Capture the cell that displays the provided text and extract its (X, Y) central coordinate. 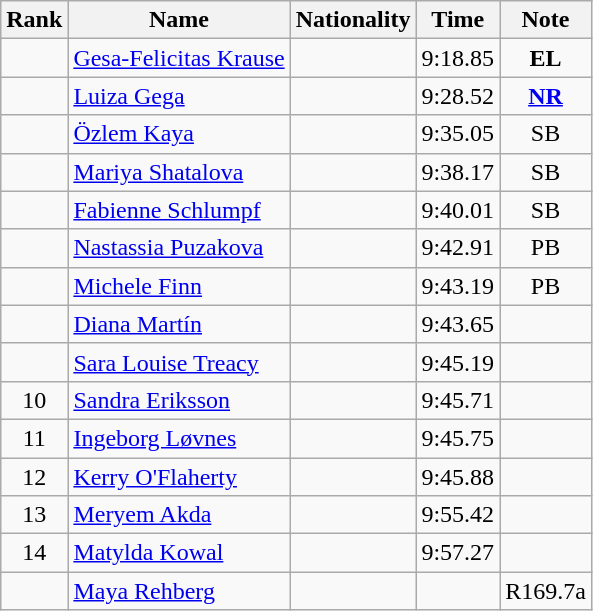
Luiza Gega (179, 96)
9:43.19 (458, 286)
9:43.65 (458, 324)
9:55.42 (458, 515)
Rank (34, 20)
9:45.71 (458, 400)
Fabienne Schlumpf (179, 210)
Time (458, 20)
Mariya Shatalova (179, 172)
13 (34, 515)
9:38.17 (458, 172)
Ingeborg Løvnes (179, 438)
10 (34, 400)
9:45.19 (458, 362)
Maya Rehberg (179, 591)
Name (179, 20)
Özlem Kaya (179, 134)
9:45.88 (458, 477)
9:28.52 (458, 96)
Gesa-Felicitas Krause (179, 58)
9:40.01 (458, 210)
Meryem Akda (179, 515)
Note (546, 20)
Nastassia Puzakova (179, 248)
9:45.75 (458, 438)
Matylda Kowal (179, 553)
Diana Martín (179, 324)
11 (34, 438)
Michele Finn (179, 286)
Sandra Eriksson (179, 400)
EL (546, 58)
R169.7a (546, 591)
9:18.85 (458, 58)
Kerry O'Flaherty (179, 477)
NR (546, 96)
12 (34, 477)
Sara Louise Treacy (179, 362)
9:42.91 (458, 248)
9:35.05 (458, 134)
14 (34, 553)
9:57.27 (458, 553)
Nationality (353, 20)
